Scan for the cell matching the given text and deliver its (X, Y) coordinate at center. 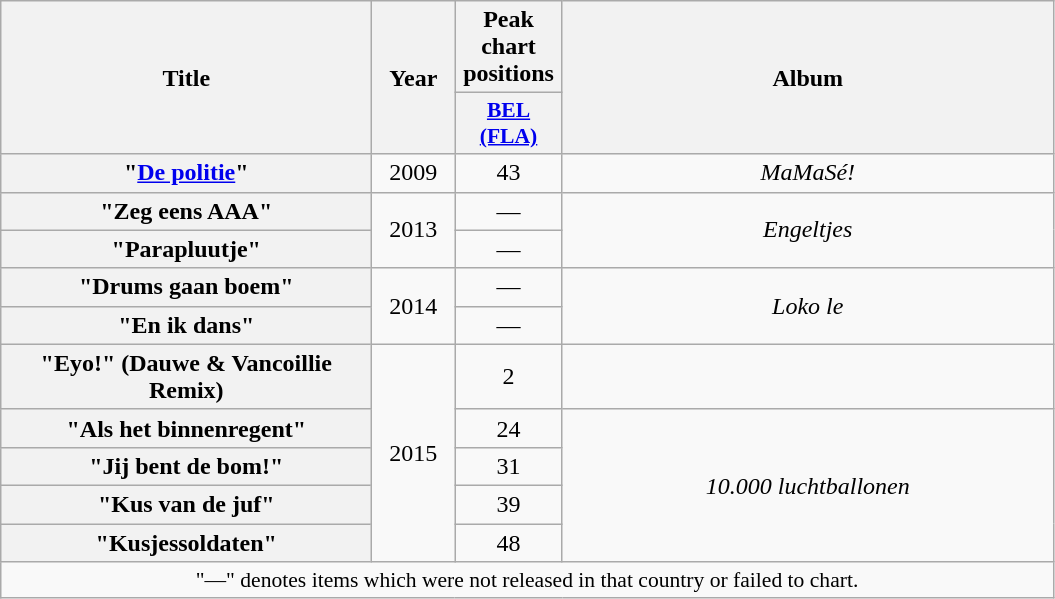
43 (508, 173)
2013 (414, 230)
"Als het binnenregent" (186, 428)
2015 (414, 452)
"En ik dans" (186, 325)
"Kus van de juf" (186, 504)
"De politie" (186, 173)
Engeltjes (808, 230)
"Zeg eens AAA" (186, 211)
31 (508, 466)
Album (808, 78)
"Parapluutje" (186, 249)
"Jij bent de bom!" (186, 466)
BEL(FLA) (508, 124)
48 (508, 543)
Peak chart positions (508, 47)
"Eyo!" (Dauwe & Vancoillie Remix) (186, 376)
24 (508, 428)
Title (186, 78)
2009 (414, 173)
10.000 luchtballonen (808, 485)
MaMaSé! (808, 173)
2 (508, 376)
Loko le (808, 306)
Year (414, 78)
"—" denotes items which were not released in that country or failed to chart. (528, 580)
"Kusjessoldaten" (186, 543)
39 (508, 504)
"Drums gaan boem" (186, 287)
2014 (414, 306)
